Pinpoint the cell where the given text exists, returning its (x, y) midpoint coordinate. 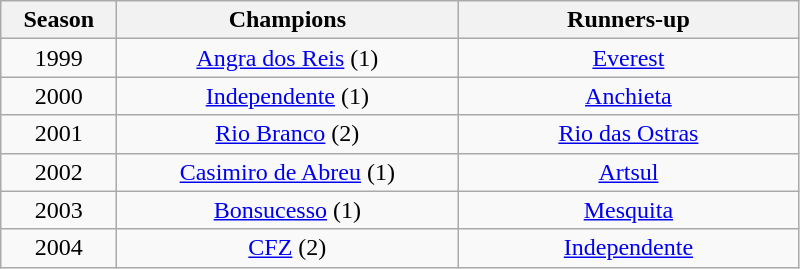
Rio Branco (2) (288, 134)
Angra dos Reis (1) (288, 58)
Independente (628, 248)
CFZ (2) (288, 248)
2002 (59, 172)
Everest (628, 58)
Anchieta (628, 96)
2003 (59, 210)
Independente (1) (288, 96)
Artsul (628, 172)
Rio das Ostras (628, 134)
2004 (59, 248)
Champions (288, 20)
Casimiro de Abreu (1) (288, 172)
Bonsucesso (1) (288, 210)
Season (59, 20)
2001 (59, 134)
2000 (59, 96)
Runners-up (628, 20)
Mesquita (628, 210)
1999 (59, 58)
